Return the (X, Y) coordinate for the center point of the cell that contains the specified text.  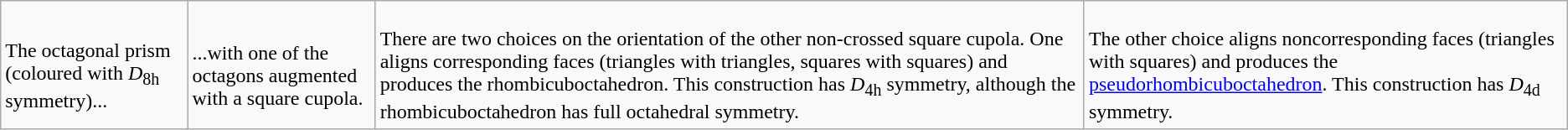
The octagonal prism (coloured with D8h symmetry)... (94, 65)
...with one of the octagons augmented with a square cupola. (281, 65)
